Return the [X, Y] coordinate for the center point of the cell that contains the specified text.  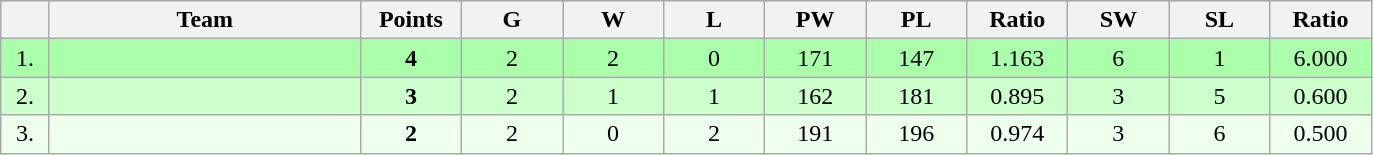
6.000 [1320, 58]
162 [816, 96]
4 [410, 58]
PW [816, 20]
3. [26, 134]
SW [1118, 20]
2. [26, 96]
0.500 [1320, 134]
1. [26, 58]
L [714, 20]
Points [410, 20]
171 [816, 58]
SL [1220, 20]
0.895 [1018, 96]
191 [816, 134]
G [512, 20]
Team [204, 20]
196 [916, 134]
1.163 [1018, 58]
0.974 [1018, 134]
5 [1220, 96]
181 [916, 96]
147 [916, 58]
PL [916, 20]
0.600 [1320, 96]
W [612, 20]
